Determine the (X, Y) coordinate at the center of the cell enclosing the given text.  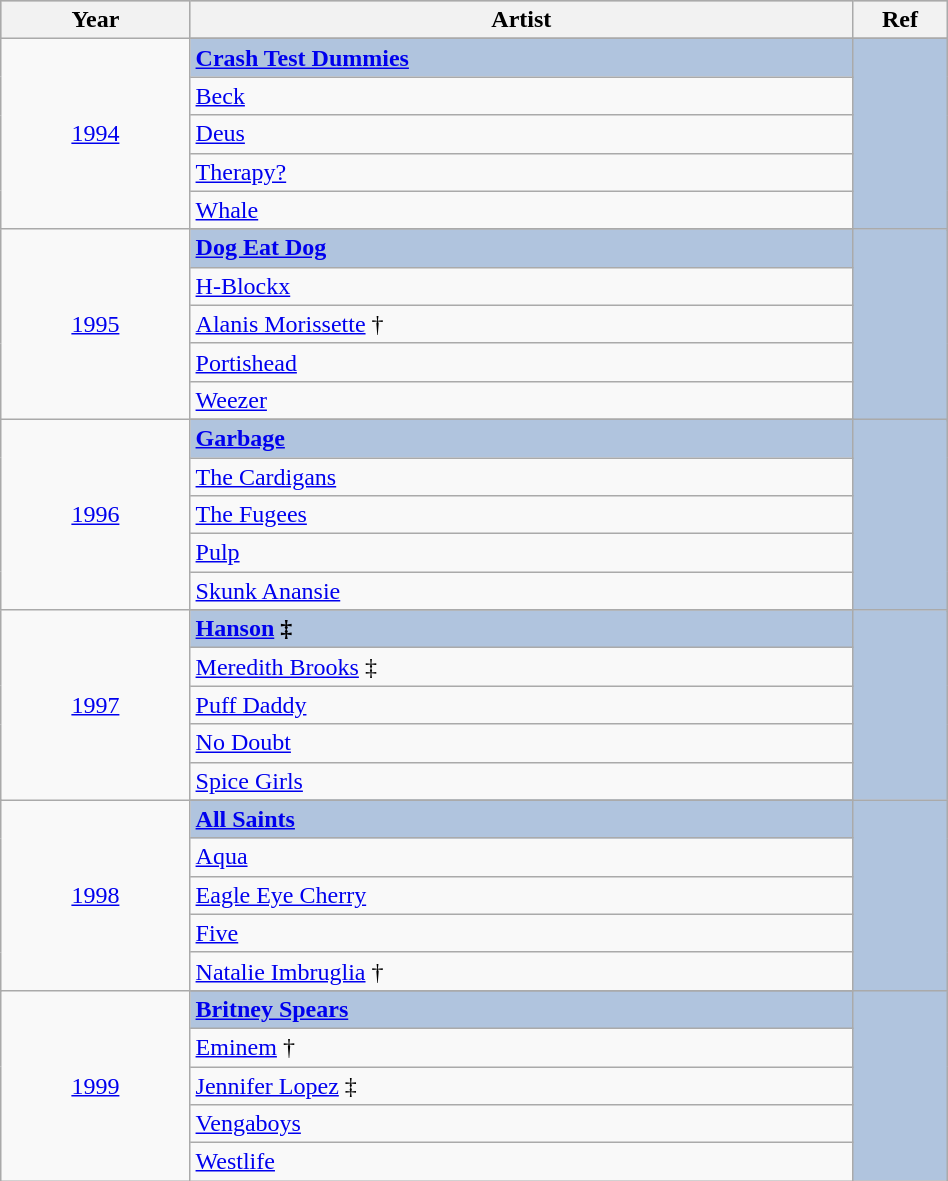
Meredith Brooks ‡ (522, 667)
Five (522, 933)
1994 (96, 134)
Whale (522, 210)
Aqua (522, 857)
Ref (900, 20)
Alanis Morissette † (522, 324)
Eagle Eye Cherry (522, 895)
Eminem † (522, 1047)
Hanson ‡ (522, 629)
Weezer (522, 400)
All Saints (522, 819)
Therapy? (522, 172)
Deus (522, 134)
The Cardigans (522, 477)
1997 (96, 705)
1996 (96, 514)
1998 (96, 895)
Jennifer Lopez ‡ (522, 1085)
H-Blockx (522, 286)
1995 (96, 324)
Crash Test Dummies (522, 58)
Pulp (522, 553)
Dog Eat Dog (522, 248)
Year (96, 20)
Garbage (522, 438)
Westlife (522, 1162)
The Fugees (522, 515)
1999 (96, 1085)
Vengaboys (522, 1124)
Britney Spears (522, 1009)
Spice Girls (522, 781)
No Doubt (522, 743)
Puff Daddy (522, 705)
Portishead (522, 362)
Beck (522, 96)
Skunk Anansie (522, 591)
Natalie Imbruglia † (522, 971)
Artist (522, 20)
